For the text-containing cell, return its midpoint in [x, y] coordinate format. 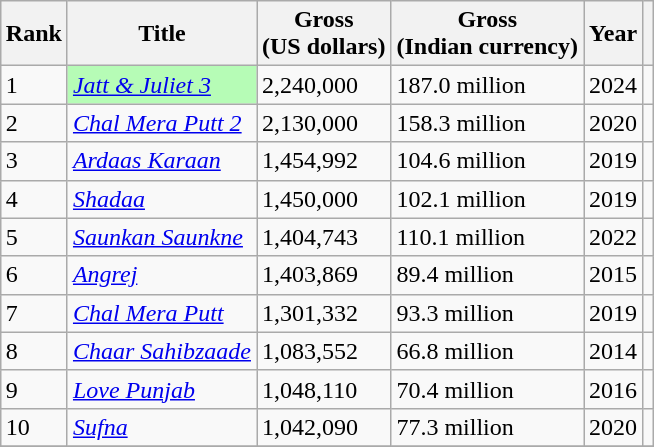
2015 [614, 275]
Saunkan Saunkne [162, 237]
10 [34, 427]
89.4 million [488, 275]
1,450,000 [323, 199]
Chaar Sahibzaade [162, 351]
8 [34, 351]
2014 [614, 351]
Gross (Indian currency) [488, 34]
Chal Mera Putt 2 [162, 123]
1,301,332 [323, 313]
2 [34, 123]
77.3 million [488, 427]
158.3 million [488, 123]
Love Punjab [162, 389]
70.4 million [488, 389]
110.1 million [488, 237]
102.1 million [488, 199]
1,083,552 [323, 351]
5 [34, 237]
Year [614, 34]
Jatt & Juliet 3 [162, 85]
9 [34, 389]
2016 [614, 389]
6 [34, 275]
Gross (US dollars) [323, 34]
1,404,743 [323, 237]
3 [34, 161]
1,048,110 [323, 389]
Shadaa [162, 199]
1,042,090 [323, 427]
1,403,869 [323, 275]
1 [34, 85]
Angrej [162, 275]
Sufna [162, 427]
187.0 million [488, 85]
93.3 million [488, 313]
66.8 million [488, 351]
1,454,992 [323, 161]
Rank [34, 34]
2024 [614, 85]
Ardaas Karaan [162, 161]
Title [162, 34]
2022 [614, 237]
104.6 million [488, 161]
2,130,000 [323, 123]
Chal Mera Putt [162, 313]
2,240,000 [323, 85]
4 [34, 199]
7 [34, 313]
